Provide the (X, Y) coordinate of the cell's center where the given text is located.  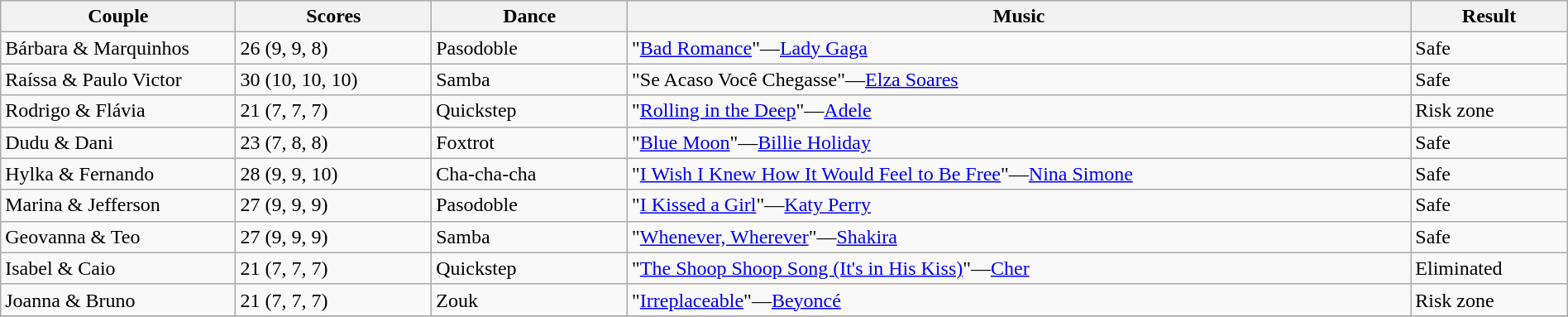
Rodrigo & Flávia (118, 111)
Raíssa & Paulo Victor (118, 79)
Zouk (529, 300)
Hylka & Fernando (118, 174)
"Irreplaceable"—Beyoncé (1019, 300)
23 (7, 8, 8) (334, 142)
Eliminated (1489, 268)
Result (1489, 17)
Foxtrot (529, 142)
"Se Acaso Você Chegasse"—Elza Soares (1019, 79)
"I Wish I Knew How It Would Feel to Be Free"—Nina Simone (1019, 174)
Couple (118, 17)
Bárbara & Marquinhos (118, 48)
30 (10, 10, 10) (334, 79)
"Bad Romance"—Lady Gaga (1019, 48)
Isabel & Caio (118, 268)
Joanna & Bruno (118, 300)
Scores (334, 17)
"Whenever, Wherever"—Shakira (1019, 237)
Cha-cha-cha (529, 174)
"The Shoop Shoop Song (It's in His Kiss)"—Cher (1019, 268)
"I Kissed a Girl"—Katy Perry (1019, 205)
"Rolling in the Deep"—Adele (1019, 111)
28 (9, 9, 10) (334, 174)
26 (9, 9, 8) (334, 48)
Music (1019, 17)
"Blue Moon"—Billie Holiday (1019, 142)
Dance (529, 17)
Dudu & Dani (118, 142)
Marina & Jefferson (118, 205)
Geovanna & Teo (118, 237)
